Return the [X, Y] coordinate for the center point of the cell that contains the specified text.  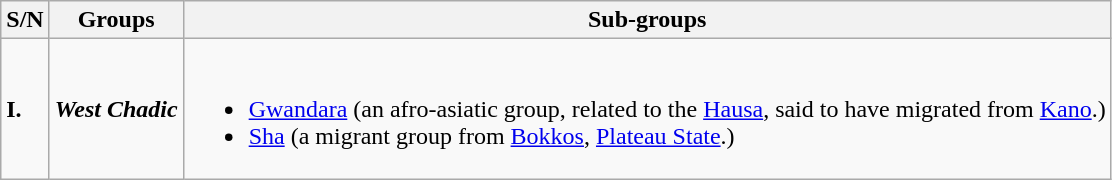
Groups [116, 20]
I. [25, 109]
Sub-groups [647, 20]
S/N [25, 20]
West Chadic [116, 109]
Gwandara (an afro-asiatic group, related to the Hausa, said to have migrated from Kano.)Sha (a migrant group from Bokkos, Plateau State.) [647, 109]
